Capture the cell that displays the provided text and extract its (x, y) central coordinate. 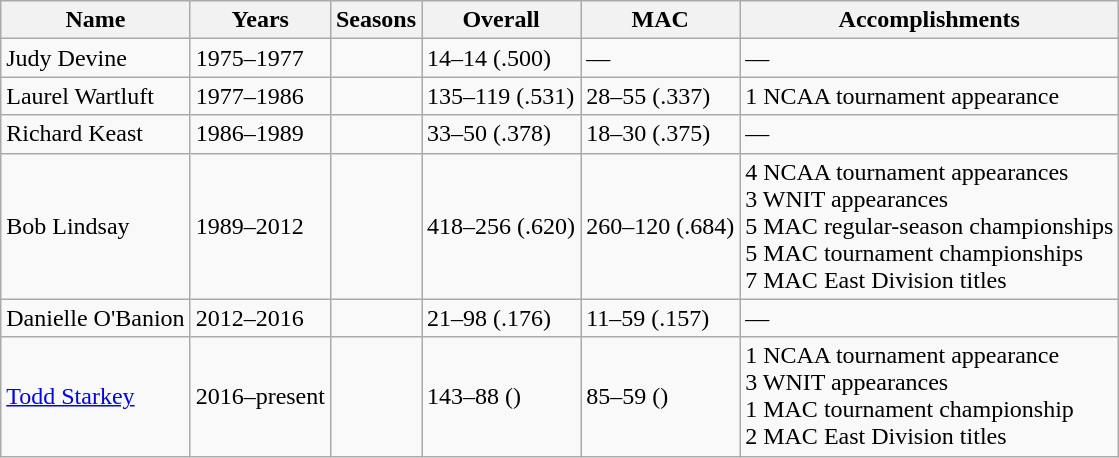
135–119 (.531) (502, 96)
11–59 (.157) (660, 318)
Seasons (376, 20)
Judy Devine (96, 58)
1 NCAA tournament appearance (930, 96)
MAC (660, 20)
4 NCAA tournament appearances3 WNIT appearances5 MAC regular-season championships5 MAC tournament championships7 MAC East Division titles (930, 226)
2016–present (260, 396)
14–14 (.500) (502, 58)
1977–1986 (260, 96)
260–120 (.684) (660, 226)
Name (96, 20)
Richard Keast (96, 134)
1986–1989 (260, 134)
1989–2012 (260, 226)
Laurel Wartluft (96, 96)
143–88 () (502, 396)
1975–1977 (260, 58)
18–30 (.375) (660, 134)
Todd Starkey (96, 396)
Overall (502, 20)
28–55 (.337) (660, 96)
2012–2016 (260, 318)
21–98 (.176) (502, 318)
Years (260, 20)
Danielle O'Banion (96, 318)
33–50 (.378) (502, 134)
Accomplishments (930, 20)
Bob Lindsay (96, 226)
418–256 (.620) (502, 226)
85–59 () (660, 396)
1 NCAA tournament appearance3 WNIT appearances1 MAC tournament championship2 MAC East Division titles (930, 396)
